Detect which cell encompasses the target text, then output its (X, Y) center coordinate. 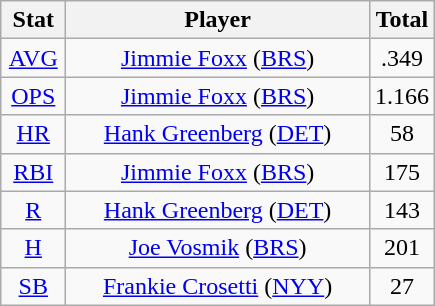
58 (402, 134)
175 (402, 172)
HR (34, 134)
Frankie Crosetti (NYY) (218, 286)
143 (402, 210)
Joe Vosmik (BRS) (218, 248)
H (34, 248)
1.166 (402, 96)
R (34, 210)
27 (402, 286)
Total (402, 20)
Player (218, 20)
RBI (34, 172)
201 (402, 248)
Stat (34, 20)
SB (34, 286)
.349 (402, 58)
OPS (34, 96)
AVG (34, 58)
